Determine the (X, Y) coordinate at the center of the cell enclosing the given text.  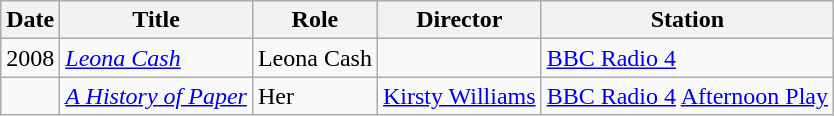
Kirsty Williams (459, 96)
Role (314, 20)
BBC Radio 4 Afternoon Play (687, 96)
2008 (30, 58)
A History of Paper (156, 96)
Date (30, 20)
Her (314, 96)
Title (156, 20)
Station (687, 20)
BBC Radio 4 (687, 58)
Director (459, 20)
